Extract the (x, y) coordinate from the center of the cell holding the provided text.  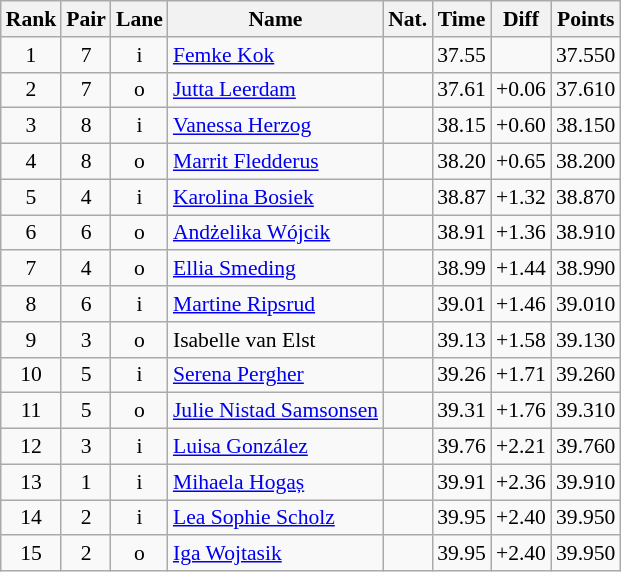
Julie Nistad Samsonsen (276, 411)
39.76 (462, 447)
+2.21 (521, 447)
Diff (521, 19)
10 (32, 375)
38.990 (586, 269)
+1.46 (521, 304)
Lane (140, 19)
Rank (32, 19)
39.26 (462, 375)
+1.58 (521, 340)
39.31 (462, 411)
+0.06 (521, 90)
39.310 (586, 411)
Iga Wojtasik (276, 554)
15 (32, 554)
Isabelle van Elst (276, 340)
39.010 (586, 304)
14 (32, 518)
Marrit Fledderus (276, 162)
Mihaela Hogaș (276, 482)
Vanessa Herzog (276, 126)
Pair (86, 19)
+1.71 (521, 375)
38.99 (462, 269)
38.150 (586, 126)
12 (32, 447)
39.91 (462, 482)
37.55 (462, 55)
39.910 (586, 482)
+1.44 (521, 269)
Femke Kok (276, 55)
37.610 (586, 90)
Name (276, 19)
Jutta Leerdam (276, 90)
37.61 (462, 90)
38.910 (586, 233)
38.15 (462, 126)
+1.32 (521, 197)
Luisa González (276, 447)
Points (586, 19)
9 (32, 340)
Lea Sophie Scholz (276, 518)
13 (32, 482)
Serena Pergher (276, 375)
39.260 (586, 375)
+1.76 (521, 411)
38.200 (586, 162)
38.870 (586, 197)
+1.36 (521, 233)
39.760 (586, 447)
38.20 (462, 162)
+0.60 (521, 126)
39.01 (462, 304)
11 (32, 411)
Time (462, 19)
38.87 (462, 197)
Ellia Smeding (276, 269)
+0.65 (521, 162)
39.13 (462, 340)
Karolina Bosiek (276, 197)
Martine Ripsrud (276, 304)
Andżelika Wójcik (276, 233)
37.550 (586, 55)
+2.36 (521, 482)
38.91 (462, 233)
Nat. (408, 19)
39.130 (586, 340)
